Locate the cell with the specified text and output its [x, y] center coordinate. 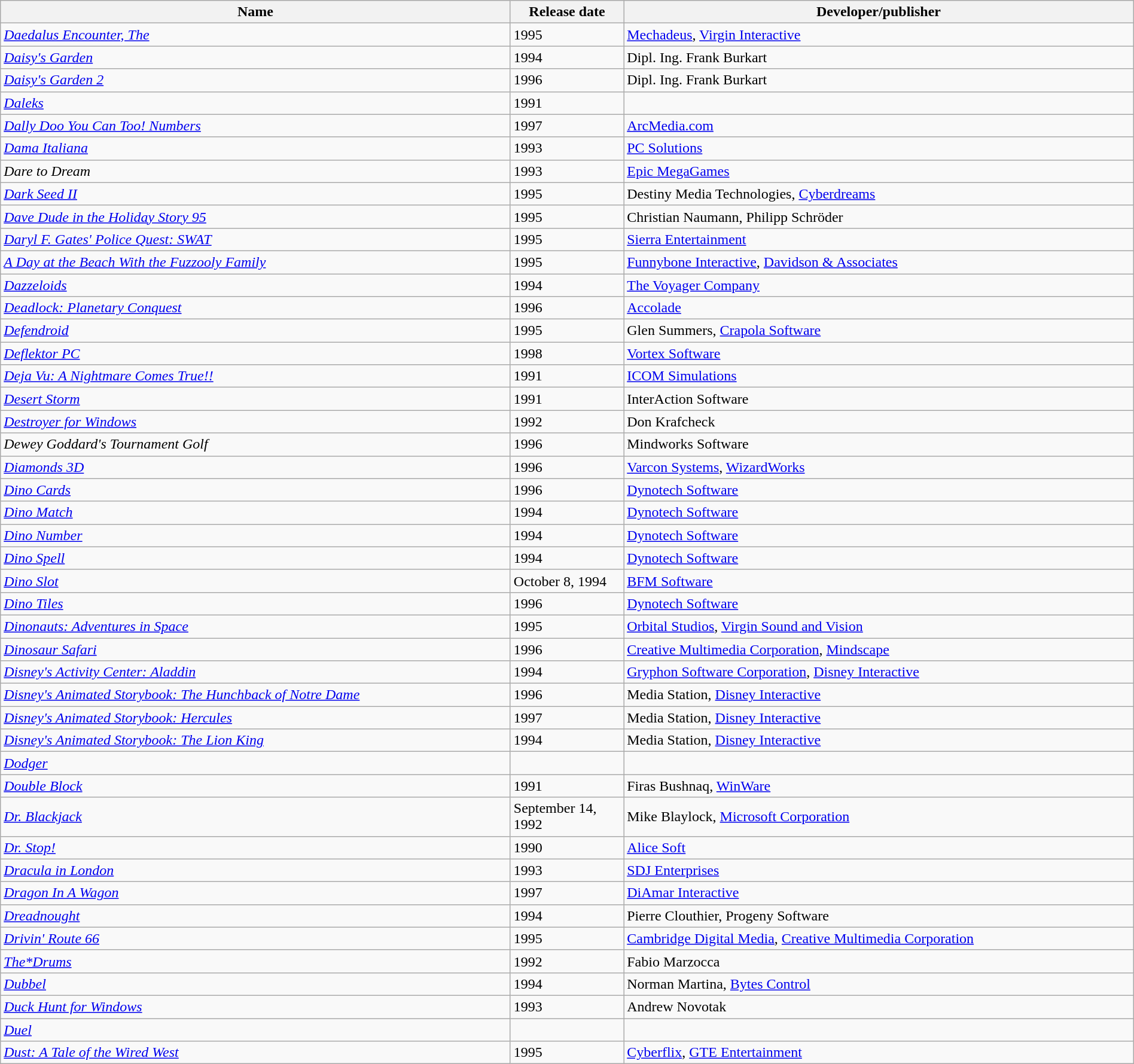
Daedalus Encounter, The [256, 35]
Duel [256, 1029]
Disney's Animated Storybook: The Hunchback of Notre Dame [256, 695]
A Day at the Beach With the Fuzzooly Family [256, 262]
InterAction Software [879, 399]
ICOM Simulations [879, 376]
Dinosaur Safari [256, 649]
Mike Blaylock, Microsoft Corporation [879, 817]
BFM Software [879, 581]
ArcMedia.com [879, 126]
Dewey Goddard's Tournament Golf [256, 444]
Destroyer for Windows [256, 422]
Drivin' Route 66 [256, 938]
1998 [567, 353]
Cyberflix, GTE Entertainment [879, 1053]
Duck Hunt for Windows [256, 1007]
September 14, 1992 [567, 817]
Orbital Studios, Virgin Sound and Vision [879, 626]
Dama Italiana [256, 148]
Dino Spell [256, 558]
Dinonauts: Adventures in Space [256, 626]
Dark Seed II [256, 194]
The Voyager Company [879, 285]
Creative Multimedia Corporation, Mindscape [879, 649]
Daisy's Garden 2 [256, 80]
Dino Tiles [256, 603]
Dodger [256, 763]
Andrew Novotak [879, 1007]
Release date [567, 12]
Epic MegaGames [879, 171]
Norman Martina, Bytes Control [879, 984]
Accolade [879, 308]
Don Krafcheck [879, 422]
Dino Slot [256, 581]
Funnybone Interactive, Davidson & Associates [879, 262]
Desert Storm [256, 399]
Diamonds 3D [256, 467]
Dr. Stop! [256, 847]
Varcon Systems, WizardWorks [879, 467]
Disney's Activity Center: Aladdin [256, 672]
Cambridge Digital Media, Creative Multimedia Corporation [879, 938]
Dino Cards [256, 490]
Firas Bushnaq, WinWare [879, 786]
Dragon In A Wagon [256, 893]
Pierre Clouthier, Progeny Software [879, 916]
DiAmar Interactive [879, 893]
Christian Naumann, Philipp Schröder [879, 217]
Developer/publisher [879, 12]
Mindworks Software [879, 444]
Glen Summers, Crapola Software [879, 331]
The*Drums [256, 961]
Dracula in London [256, 870]
Sierra Entertainment [879, 239]
Disney's Animated Storybook: Hercules [256, 718]
Daleks [256, 103]
Dr. Blackjack [256, 817]
Dave Dude in the Holiday Story 95 [256, 217]
Deja Vu: A Nightmare Comes True!! [256, 376]
Dust: A Tale of the Wired West [256, 1053]
Gryphon Software Corporation, Disney Interactive [879, 672]
Deadlock: Planetary Conquest [256, 308]
Dare to Dream [256, 171]
Alice Soft [879, 847]
Disney's Animated Storybook: The Lion King [256, 740]
Daisy's Garden [256, 57]
Deflektor PC [256, 353]
Destiny Media Technologies, Cyberdreams [879, 194]
Vortex Software [879, 353]
PC Solutions [879, 148]
Double Block [256, 786]
Name [256, 12]
October 8, 1994 [567, 581]
Defendroid [256, 331]
Dreadnought [256, 916]
Dino Number [256, 535]
Dubbel [256, 984]
1990 [567, 847]
Dino Match [256, 513]
Dally Doo You Can Too! Numbers [256, 126]
Mechadeus, Virgin Interactive [879, 35]
Daryl F. Gates' Police Quest: SWAT [256, 239]
Dazzeloids [256, 285]
Fabio Marzocca [879, 961]
SDJ Enterprises [879, 870]
